Scan for the cell matching the given text and deliver its [X, Y] coordinate at center. 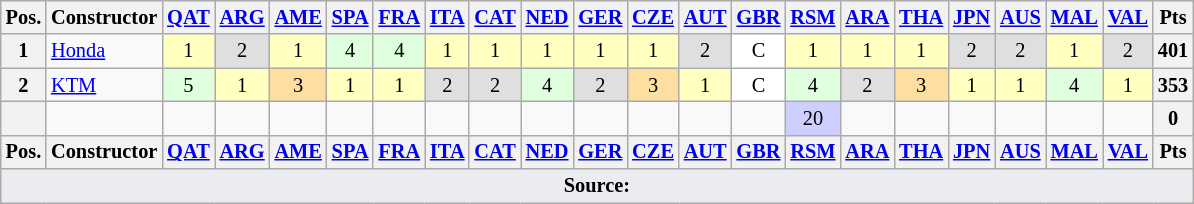
5 [188, 85]
0 [1173, 118]
401 [1173, 51]
Source: [597, 186]
KTM [104, 85]
20 [812, 118]
353 [1173, 85]
Honda [104, 51]
